Provide the [x, y] coordinate of the cell's center where the given text is located.  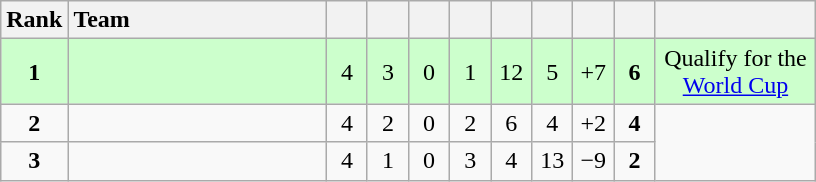
−9 [594, 161]
Rank [34, 20]
12 [512, 72]
Team [198, 20]
5 [552, 72]
+2 [594, 123]
+7 [594, 72]
13 [552, 161]
Qualify for the World Cup [736, 72]
